Identify which cell holds the provided text, then report its (x, y) central coordinate. 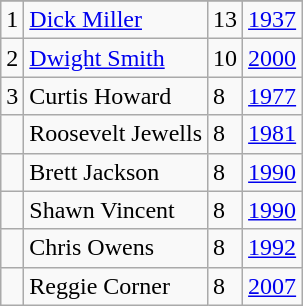
Brett Jackson (116, 172)
Chris Owens (116, 248)
2000 (272, 58)
2007 (272, 286)
1977 (272, 96)
Dwight Smith (116, 58)
1937 (272, 20)
2 (12, 58)
1981 (272, 134)
10 (226, 58)
3 (12, 96)
1992 (272, 248)
Shawn Vincent (116, 210)
Reggie Corner (116, 286)
Curtis Howard (116, 96)
13 (226, 20)
1 (12, 20)
Dick Miller (116, 20)
Roosevelt Jewells (116, 134)
